Return the [x, y] coordinate for the center point of the cell that contains the specified text.  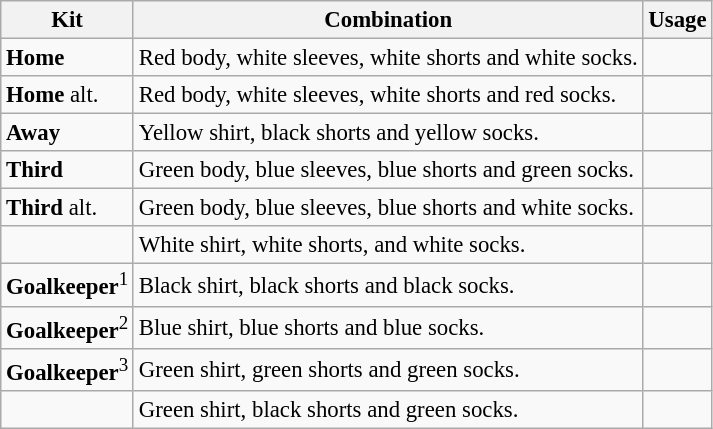
Goalkeeper1 [68, 285]
Home [68, 58]
Away [68, 133]
Kit [68, 20]
Goalkeeper2 [68, 327]
Green body, blue sleeves, blue shorts and green socks. [388, 170]
Yellow shirt, black shorts and yellow socks. [388, 133]
Third [68, 170]
Red body, white sleeves, white shorts and white socks. [388, 58]
Third alt. [68, 208]
Green body, blue sleeves, blue shorts and white socks. [388, 208]
Green shirt, green shorts and green socks. [388, 369]
Goalkeeper3 [68, 369]
Usage [678, 20]
Home alt. [68, 95]
White shirt, white shorts, and white socks. [388, 245]
Blue shirt, blue shorts and blue socks. [388, 327]
Red body, white sleeves, white shorts and red socks. [388, 95]
Green shirt, black shorts and green socks. [388, 410]
Black shirt, black shorts and black socks. [388, 285]
Combination [388, 20]
